Return [X, Y] of the center of cell containing provided text 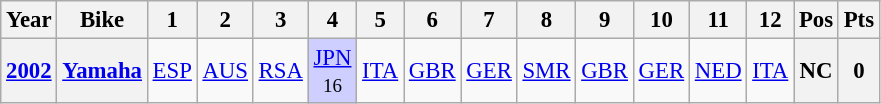
9 [604, 20]
5 [380, 20]
8 [546, 20]
6 [432, 20]
3 [280, 20]
Yamaha [102, 72]
Bike [102, 20]
7 [489, 20]
2 [225, 20]
Year [29, 20]
0 [858, 72]
JPN16 [332, 72]
SMR [546, 72]
ESP [172, 72]
Pos [816, 20]
12 [770, 20]
11 [718, 20]
2002 [29, 72]
RSA [280, 72]
AUS [225, 72]
1 [172, 20]
Pts [858, 20]
4 [332, 20]
NED [718, 72]
NC [816, 72]
10 [661, 20]
